Locate the cell with the specified text and output its (x, y) center coordinate. 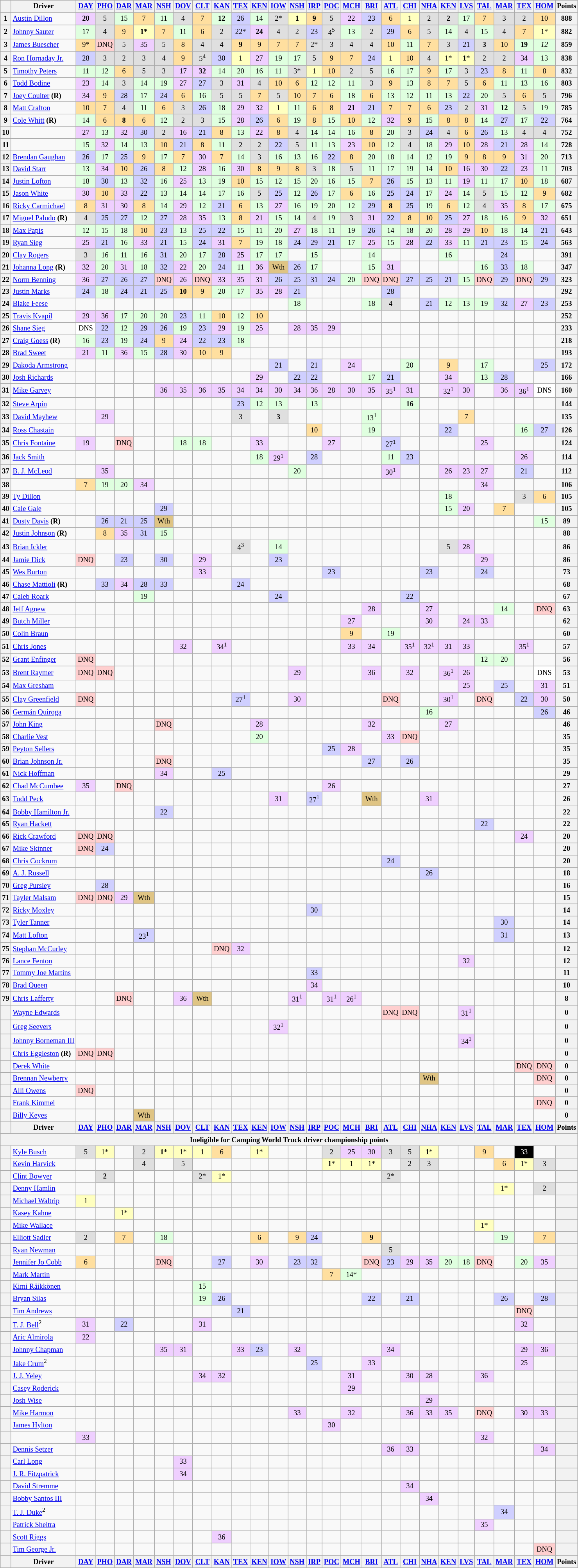
Kasey Kahne (44, 1213)
T. J. Duke2 (44, 1512)
Kyle Busch (44, 1152)
193 (567, 353)
David Mayhew (44, 417)
Chris Fontaine (44, 443)
Todd Bodine (44, 84)
Aric Almirola (44, 1338)
Mike Skinner (44, 849)
59 (5, 749)
Butch Miller (44, 621)
166 (567, 377)
Chris Cockrum (44, 861)
Tim George Jr. (44, 1549)
64 (5, 813)
803 (567, 84)
Jason White (44, 194)
Caleb Roark (44, 597)
Max Papis (44, 230)
Michael Waltrip (44, 1201)
Matt Crafton (44, 108)
Colin Braun (44, 634)
Cale Gale (44, 509)
B. J. McLeod (44, 471)
Clint Bowyer (44, 1177)
785 (567, 108)
David Starr (44, 170)
Charlie Vest (44, 737)
Timothy Peters (44, 71)
89 (567, 521)
47 (5, 597)
Mike Wallace (44, 1226)
79 (5, 999)
218 (567, 341)
J. R. Fitzpatrick (44, 1474)
John King (44, 725)
Jamie Dick (44, 560)
James Buescher (44, 45)
Brendan Gaughan (44, 157)
Josh Richards (44, 377)
77 (5, 973)
Bobby Hamilton Jr. (44, 813)
Ryan Sieg (44, 243)
Chad McCumbee (44, 786)
Blake Feese (44, 304)
Alli Owens (44, 1091)
882 (567, 32)
52 (5, 660)
Bobby Santos III (44, 1498)
41 (5, 521)
796 (567, 96)
Wes Burton (44, 572)
Lance Fenton (44, 961)
Brent Raymer (44, 673)
49 (5, 621)
Ryan Newman (44, 1250)
T. J. Bell2 (44, 1325)
Ty Dillon (44, 497)
Todd Peck (44, 799)
106 (567, 484)
Johnny Sauter (44, 32)
Brian Ickler (44, 547)
Denny Hamlin (44, 1189)
71 (5, 898)
Chris Lafferty (44, 999)
Clay Rogers (44, 255)
Justin Lofton (44, 181)
292 (567, 292)
A. J. Russell (44, 873)
37 (5, 471)
323 (567, 280)
253 (567, 304)
72 (5, 910)
703 (567, 170)
Frank Kimmel (44, 1103)
Brian Johnson Jr. (44, 762)
Tim Andrews (44, 1311)
88 (567, 534)
651 (567, 218)
Ineligible for Camping World Truck driver championship points (289, 1140)
764 (567, 120)
Elliott Sadler (44, 1238)
135 (567, 417)
682 (567, 194)
Bryan Silas (44, 1299)
Jack Smith (44, 457)
114 (567, 457)
124 (567, 443)
233 (567, 329)
687 (567, 181)
55 (5, 699)
Johnny Chapman (44, 1350)
Patrick Sheltra (44, 1525)
Carl Long (44, 1462)
Dusty Davis (R) (44, 521)
Mike Garvey (44, 391)
9* (86, 45)
391 (567, 255)
Tayler Malsam (44, 898)
Peyton Sellers (44, 749)
172 (567, 366)
643 (567, 230)
Chris Jones (44, 647)
22* (241, 32)
261 (351, 999)
70 (5, 886)
Mike Harmon (44, 1413)
Johnny Borneman III (44, 1041)
Ron Hornaday Jr. (44, 58)
Josh Wise (44, 1401)
Cole Whitt (R) (44, 120)
Kevin Harvick (44, 1164)
44 (5, 560)
Nick Hoffman (44, 773)
231 (144, 936)
Kimi Räikkönen (44, 1287)
61 (5, 773)
Chris Eggleston (R) (44, 1054)
131 (371, 417)
713 (567, 157)
76 (5, 961)
Ricky Carmichael (44, 206)
Chase Mattioli (R) (44, 584)
252 (567, 316)
Stephan McCurley (44, 948)
Justin Johnson (R) (44, 534)
Casey Roderick (44, 1388)
James Hylton (44, 1425)
David Stremme (44, 1487)
838 (567, 58)
675 (567, 206)
Derek White (44, 1066)
Joey Coulter (R) (44, 96)
126 (567, 430)
Wayne Edwards (44, 1013)
Ricky Moxley (44, 910)
14* (351, 1274)
Greg Seevers (44, 1027)
Brad Queen (44, 985)
Justin Marks (44, 292)
728 (567, 145)
Tommy Joe Martins (44, 973)
Greg Pursley (44, 886)
752 (567, 133)
66 (5, 837)
58 (5, 737)
Jeff Agnew (44, 609)
Miguel Paludo (R) (44, 218)
144 (567, 404)
Brennan Newberry (44, 1079)
38 (5, 484)
Dakoda Armstrong (44, 366)
Clay Greenfield (44, 699)
3* (297, 71)
160 (567, 391)
Shane Sieg (44, 329)
Jake Crum2 (44, 1363)
563 (567, 243)
75 (5, 948)
Ryan Hackett (44, 824)
Steve Arpin (44, 404)
Jennifer Jo Cobb (44, 1263)
347 (567, 267)
78 (5, 985)
69 (5, 873)
112 (567, 471)
Johanna Long (R) (44, 267)
65 (5, 824)
40 (5, 509)
Billy Keyes (44, 1116)
Germán Quiroga (44, 713)
Rick Crawford (44, 837)
Brad Sweet (44, 353)
832 (567, 71)
Tyler Tanner (44, 923)
Dennis Setzer (44, 1450)
74 (5, 936)
Grant Enfinger (44, 660)
42 (5, 534)
Ross Chastain (44, 430)
Matt Lofton (44, 936)
859 (567, 45)
Craig Goess (R) (44, 341)
Austin Dillon (44, 19)
Travis Kvapil (44, 316)
48 (5, 609)
Mark Martin (44, 1274)
Norm Benning (44, 280)
291 (278, 457)
J. J. Yeley (44, 1376)
Scott Riggs (44, 1538)
39 (5, 497)
888 (567, 19)
Max Gresham (44, 686)
